Identify which cell holds the provided text, then report its (x, y) central coordinate. 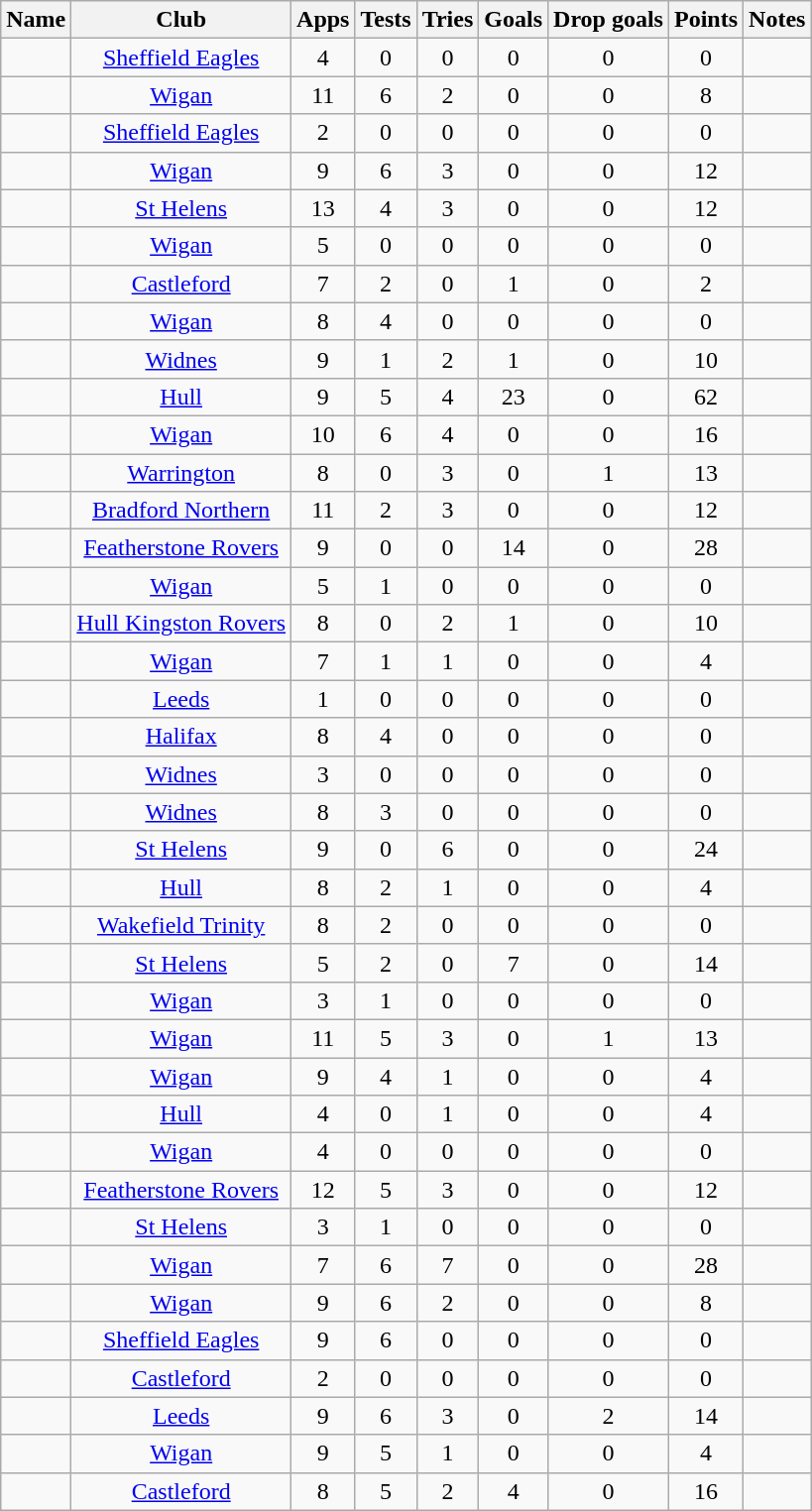
62 (706, 397)
Notes (777, 20)
Bradford Northern (181, 511)
Goals (514, 20)
Name (36, 20)
Hull Kingston Rovers (181, 624)
Halifax (181, 737)
Club (181, 20)
23 (514, 397)
Tests (386, 20)
Tries (448, 20)
24 (706, 850)
Points (706, 20)
Warrington (181, 473)
Drop goals (609, 20)
Apps (323, 20)
Wakefield Trinity (181, 925)
